Provide the (x, y) coordinate of the cell's center where the given text is located.  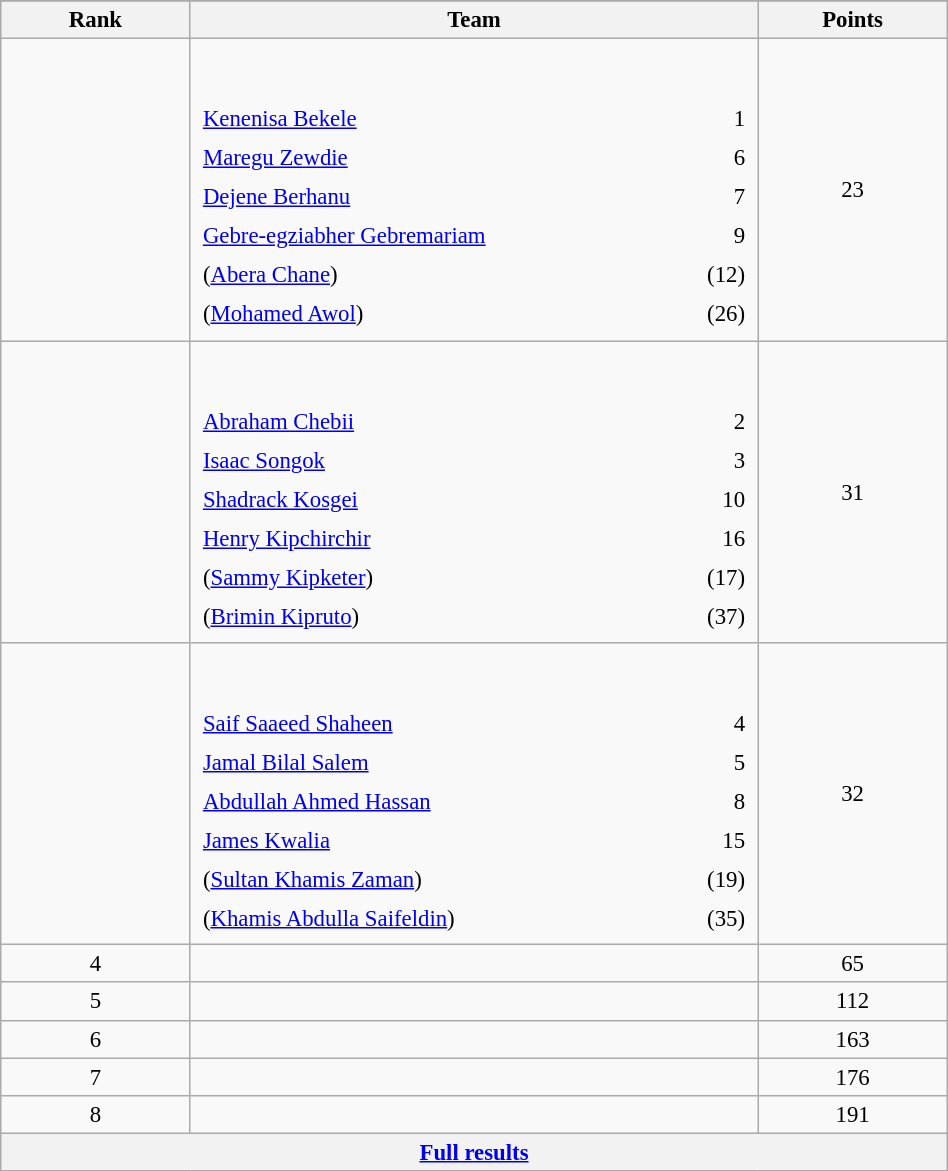
191 (852, 1114)
Rank (96, 20)
Saif Saaeed Shaheen (430, 723)
(Khamis Abdulla Saifeldin) (430, 919)
Jamal Bilal Salem (430, 762)
Kenenisa Bekele 1 Maregu Zewdie 6 Dejene Berhanu 7 Gebre-egziabher Gebremariam 9 (Abera Chane) (12) (Mohamed Awol) (26) (474, 190)
(Sammy Kipketer) (415, 577)
(19) (708, 880)
(35) (708, 919)
(Sultan Khamis Zaman) (430, 880)
112 (852, 1002)
(Abera Chane) (434, 275)
Saif Saaeed Shaheen 4 Jamal Bilal Salem 5 Abdullah Ahmed Hassan 8 James Kwalia 15 (Sultan Khamis Zaman) (19) (Khamis Abdulla Saifeldin) (35) (474, 794)
James Kwalia (430, 840)
(26) (711, 314)
(17) (693, 577)
Abdullah Ahmed Hassan (430, 801)
32 (852, 794)
31 (852, 492)
23 (852, 190)
Gebre-egziabher Gebremariam (434, 236)
1 (711, 119)
(Mohamed Awol) (434, 314)
176 (852, 1077)
(12) (711, 275)
9 (711, 236)
Team (474, 20)
65 (852, 964)
163 (852, 1039)
Maregu Zewdie (434, 158)
(37) (693, 616)
Dejene Berhanu (434, 197)
Full results (474, 1152)
Isaac Songok (415, 460)
10 (693, 499)
Shadrack Kosgei (415, 499)
2 (693, 421)
15 (708, 840)
Kenenisa Bekele (434, 119)
Abraham Chebii 2 Isaac Songok 3 Shadrack Kosgei 10 Henry Kipchirchir 16 (Sammy Kipketer) (17) (Brimin Kipruto) (37) (474, 492)
Abraham Chebii (415, 421)
(Brimin Kipruto) (415, 616)
3 (693, 460)
Henry Kipchirchir (415, 538)
Points (852, 20)
16 (693, 538)
